Find where the given text appears and provide that cell's center as [x, y] coordinate. 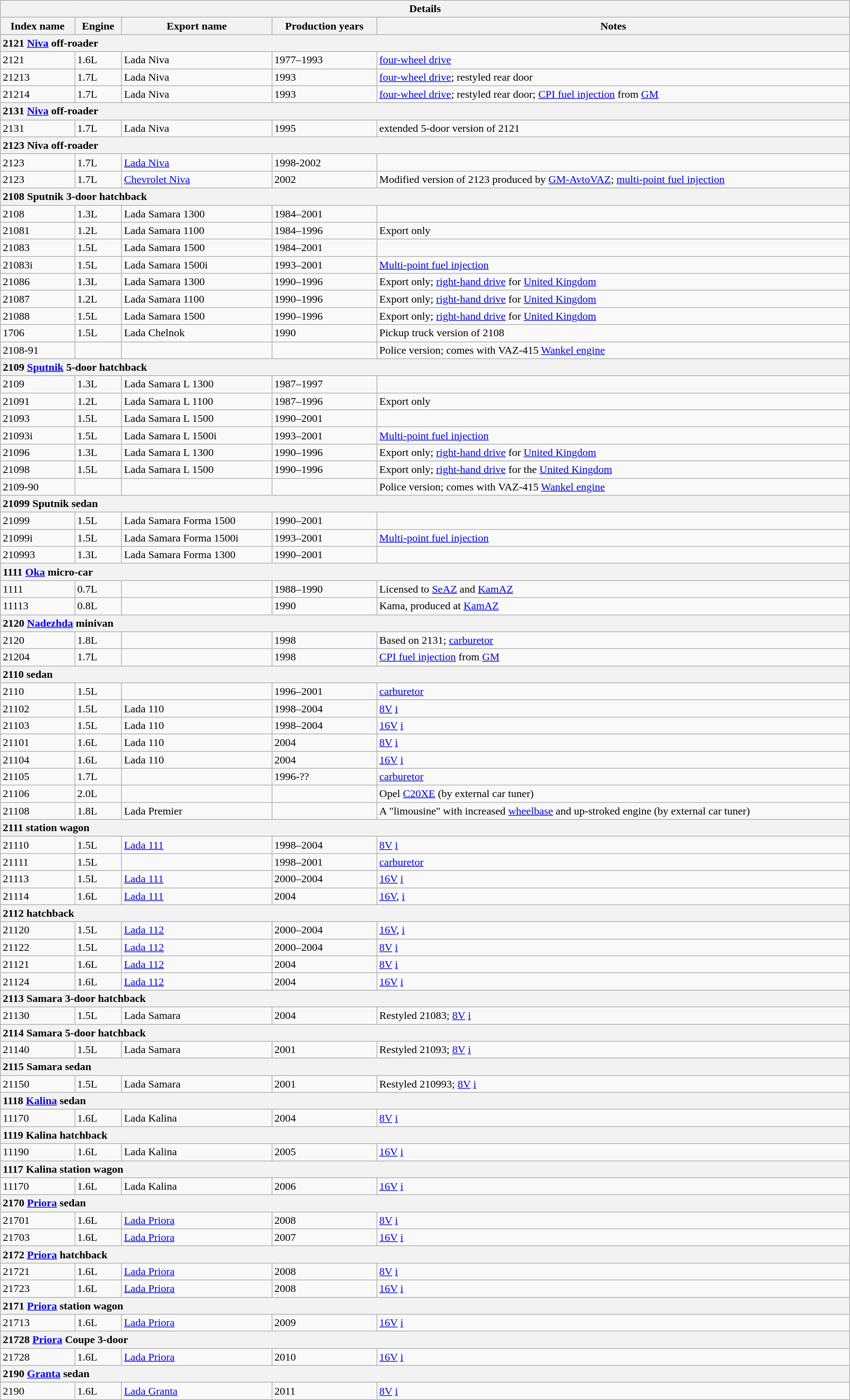
2110 sedan [425, 674]
1111 [38, 589]
1111 Oka micro-car [425, 572]
21104 [38, 760]
21728 [38, 1357]
21083 [38, 248]
21103 [38, 725]
21099i [38, 538]
four-wheel drive; restyled rear door; CPI fuel injection from GM [613, 94]
Notes [613, 26]
Index name [38, 26]
21108 [38, 811]
Lada Samara L 1100 [196, 401]
1977–1993 [324, 60]
Opel C20XE (by external car tuner) [613, 794]
21204 [38, 657]
2120 [38, 640]
A "limousine" with increased wheelbase and up-stroked engine (by external car tuner) [613, 811]
2108-91 [38, 350]
21121 [38, 964]
21111 [38, 862]
21098 [38, 469]
11113 [38, 606]
210993 [38, 555]
2115 Samara sedan [425, 1067]
2113 Samara 3-door hatchback [425, 998]
Lada Granta [196, 1391]
Chevrolet Niva [196, 179]
21088 [38, 316]
2114 Samara 5-door hatchback [425, 1032]
2121 [38, 60]
21114 [38, 896]
21102 [38, 708]
Restyled 21083; 8V i [613, 1015]
21113 [38, 879]
1117 Kalina station wagon [425, 1169]
1998–2001 [324, 862]
2190 Granta sedan [425, 1374]
21099 Sputnik sedan [425, 504]
1988–1990 [324, 589]
1996–2001 [324, 691]
four-wheel drive [613, 60]
four-wheel drive; restyled rear door [613, 77]
21213 [38, 77]
2121 Niva off-roader [425, 43]
11190 [38, 1152]
21093i [38, 435]
2110 [38, 691]
2120 Nadezhda minivan [425, 623]
21110 [38, 845]
Restyled 210993; 8V i [613, 1084]
21120 [38, 930]
2108 Sputnik 3-door hatchback [425, 196]
0.8L [99, 606]
1118 Kalina sedan [425, 1101]
Modified version of 2123 produced by GM-AvtoVAZ; multi-point fuel injection [613, 179]
1996-?? [324, 777]
21099 [38, 521]
21124 [38, 981]
21086 [38, 282]
Lada Samara Forma 1500i [196, 538]
21728 Priora Coupe 3-door [425, 1340]
Pickup truck version of 2108 [613, 333]
2108 [38, 214]
21091 [38, 401]
Export name [196, 26]
2002 [324, 179]
1706 [38, 333]
21214 [38, 94]
Lada Samara Forma 1500 [196, 521]
2011 [324, 1391]
2109 Sputnik 5-door hatchback [425, 367]
extended 5-door version of 2121 [613, 128]
21130 [38, 1015]
21723 [38, 1288]
Lada Premier [196, 811]
2.0L [99, 794]
21105 [38, 777]
Kama, produced at KamAZ [613, 606]
1984–1996 [324, 231]
2109-90 [38, 486]
2123 Niva off-roader [425, 145]
21150 [38, 1084]
Restyled 21093; 8V i [613, 1050]
Details [425, 9]
2170 Priora sedan [425, 1203]
Licensed to SeAZ and KamAZ [613, 589]
2172 Priora hatchback [425, 1254]
21096 [38, 452]
0.7L [99, 589]
21713 [38, 1323]
21101 [38, 742]
2007 [324, 1237]
21106 [38, 794]
Production years [324, 26]
2109 [38, 384]
Export only; right-hand drive for the United Kingdom [613, 469]
1119 Kalina hatchback [425, 1135]
21721 [38, 1271]
21093 [38, 418]
2005 [324, 1152]
Lada Chelnok [196, 333]
Lada Samara L 1500i [196, 435]
Based on 2131; carburetor [613, 640]
21087 [38, 299]
21083i [38, 265]
2006 [324, 1186]
2010 [324, 1357]
2131 [38, 128]
Lada Samara Forma 1300 [196, 555]
2009 [324, 1323]
CPI fuel injection from GM [613, 657]
2131 Niva off-roader [425, 111]
2112 hatchback [425, 913]
Lada Samara 1500i [196, 265]
2171 Priora station wagon [425, 1306]
1987–1997 [324, 384]
2190 [38, 1391]
21140 [38, 1050]
21701 [38, 1220]
2111 station wagon [425, 828]
21081 [38, 231]
1995 [324, 128]
21122 [38, 947]
21703 [38, 1237]
1998-2002 [324, 162]
Engine [99, 26]
1987–1996 [324, 401]
